Return (x, y) of the center of cell containing provided text 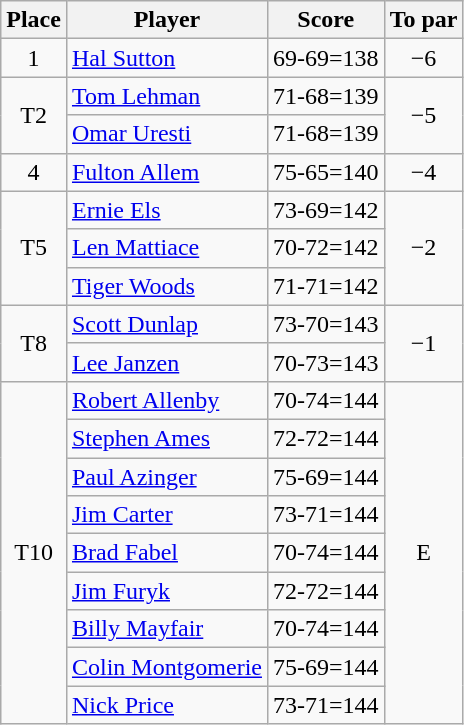
Place (34, 20)
4 (34, 172)
Billy Mayfair (166, 629)
70-72=142 (326, 248)
To par (424, 20)
70-73=143 (326, 362)
Score (326, 20)
1 (34, 58)
Stephen Ames (166, 438)
Hal Sutton (166, 58)
Robert Allenby (166, 400)
T10 (34, 552)
Nick Price (166, 705)
73-70=143 (326, 324)
Scott Dunlap (166, 324)
75-65=140 (326, 172)
Jim Furyk (166, 591)
−5 (424, 115)
T2 (34, 115)
Ernie Els (166, 210)
71-71=142 (326, 286)
T8 (34, 343)
−2 (424, 248)
Fulton Allem (166, 172)
Brad Fabel (166, 553)
69-69=138 (326, 58)
Omar Uresti (166, 134)
Jim Carter (166, 515)
Colin Montgomerie (166, 667)
Lee Janzen (166, 362)
−6 (424, 58)
Len Mattiace (166, 248)
T5 (34, 248)
Tiger Woods (166, 286)
−1 (424, 343)
E (424, 552)
−4 (424, 172)
Tom Lehman (166, 96)
Paul Azinger (166, 477)
Player (166, 20)
73-69=142 (326, 210)
